Locate the cell with the specified text and output its (X, Y) center coordinate. 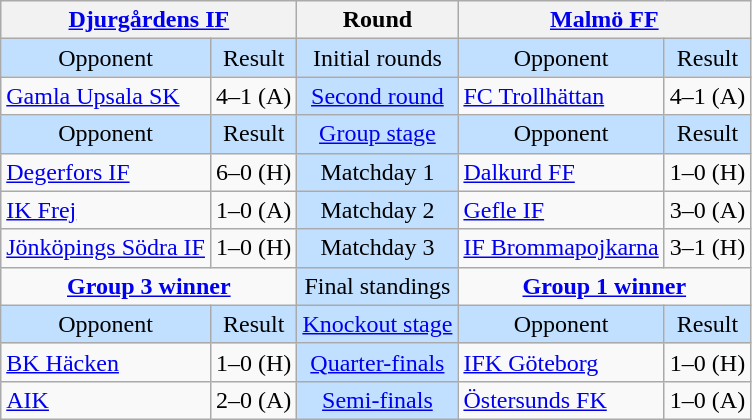
3–0 (A) (707, 210)
Semi-finals (378, 400)
FC Trollhättan (561, 96)
AIK (106, 400)
Quarter-finals (378, 362)
IFK Göteborg (561, 362)
Round (378, 20)
Degerfors IF (106, 172)
6–0 (H) (253, 172)
Final standings (378, 286)
Djurgårdens IF (149, 20)
IF Brommapojkarna (561, 248)
Group 1 winner (604, 286)
Matchday 1 (378, 172)
IK Frej (106, 210)
Group stage (378, 134)
Matchday 2 (378, 210)
Group 3 winner (149, 286)
Dalkurd FF (561, 172)
Second round (378, 96)
BK Häcken (106, 362)
2–0 (A) (253, 400)
Östersunds FK (561, 400)
3–1 (H) (707, 248)
Jönköpings Södra IF (106, 248)
Knockout stage (378, 324)
Malmö FF (604, 20)
Matchday 3 (378, 248)
Gamla Upsala SK (106, 96)
Initial rounds (378, 58)
Gefle IF (561, 210)
